Return [x, y] of the center of cell containing provided text 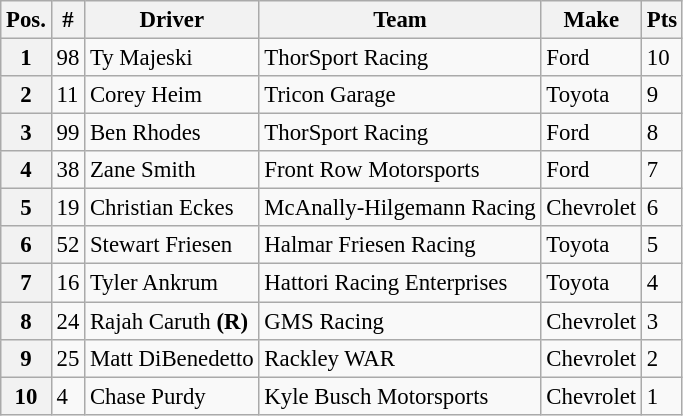
24 [68, 321]
Make [591, 20]
Chase Purdy [172, 396]
# [68, 20]
Stewart Friesen [172, 245]
Corey Heim [172, 95]
19 [68, 208]
99 [68, 133]
Tyler Ankrum [172, 283]
GMS Racing [400, 321]
Rajah Caruth (R) [172, 321]
Ty Majeski [172, 58]
Front Row Motorsports [400, 170]
98 [68, 58]
Pts [662, 20]
Christian Eckes [172, 208]
Tricon Garage [400, 95]
Pos. [26, 20]
McAnally-Hilgemann Racing [400, 208]
16 [68, 283]
Zane Smith [172, 170]
Matt DiBenedetto [172, 358]
Hattori Racing Enterprises [400, 283]
52 [68, 245]
38 [68, 170]
Team [400, 20]
11 [68, 95]
Driver [172, 20]
25 [68, 358]
Rackley WAR [400, 358]
Kyle Busch Motorsports [400, 396]
Halmar Friesen Racing [400, 245]
Ben Rhodes [172, 133]
